For the text-containing cell, return its midpoint in [x, y] coordinate format. 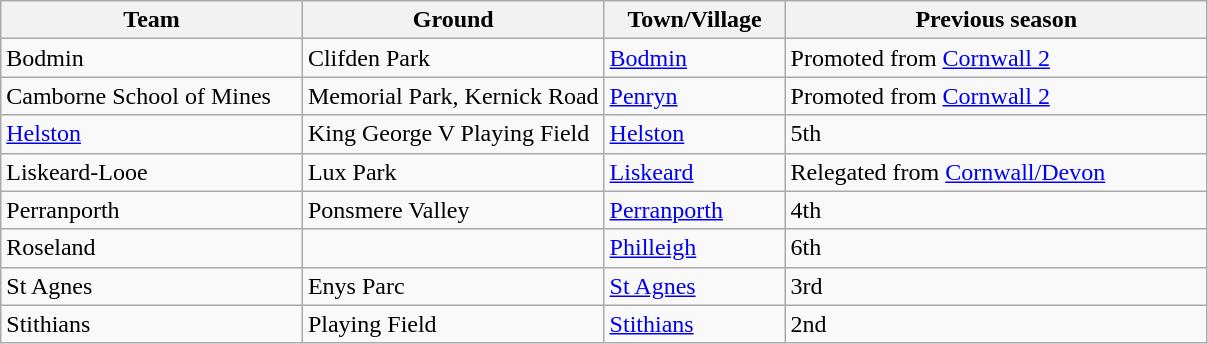
Relegated from Cornwall/Devon [996, 172]
3rd [996, 286]
Team [152, 20]
2nd [996, 324]
4th [996, 210]
6th [996, 248]
5th [996, 134]
Ground [453, 20]
Enys Parc [453, 286]
Ponsmere Valley [453, 210]
Memorial Park, Kernick Road [453, 96]
Philleigh [694, 248]
Town/Village [694, 20]
Roseland [152, 248]
Previous season [996, 20]
Penryn [694, 96]
Camborne School of Mines [152, 96]
Playing Field [453, 324]
Clifden Park [453, 58]
Liskeard-Looe [152, 172]
Liskeard [694, 172]
Lux Park [453, 172]
King George V Playing Field [453, 134]
